Search for the cell housing the specified text and yield its (X, Y) center coordinate. 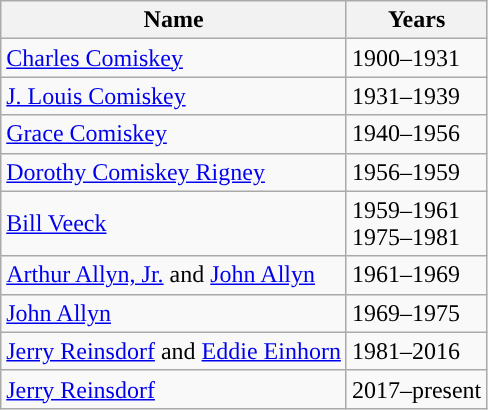
1900–1931 (416, 58)
1956–1959 (416, 172)
Dorothy Comiskey Rigney (174, 172)
Charles Comiskey (174, 58)
1931–1939 (416, 96)
J. Louis Comiskey (174, 96)
Arthur Allyn, Jr. and John Allyn (174, 275)
Jerry Reinsdorf (174, 389)
2017–present (416, 389)
John Allyn (174, 313)
Years (416, 20)
1940–1956 (416, 134)
1969–1975 (416, 313)
1961–1969 (416, 275)
Name (174, 20)
Grace Comiskey (174, 134)
Jerry Reinsdorf and Eddie Einhorn (174, 351)
1959–19611975–1981 (416, 224)
Bill Veeck (174, 224)
1981–2016 (416, 351)
